For the text-containing cell, return its midpoint in (x, y) coordinate format. 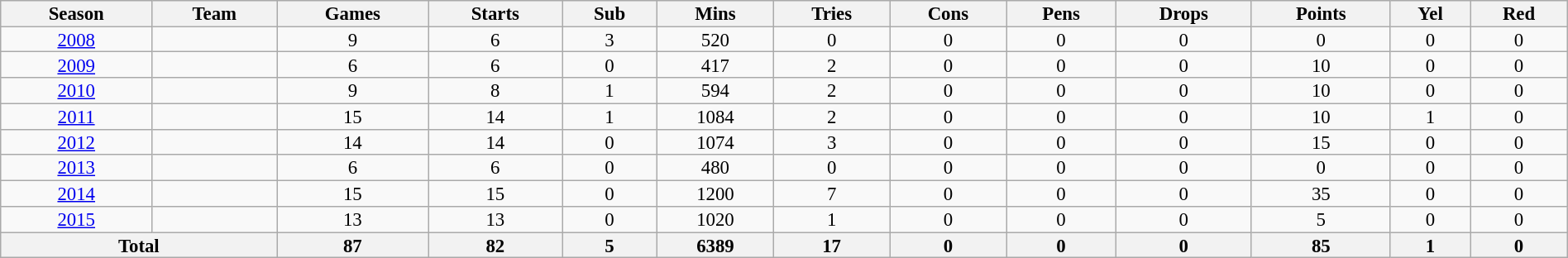
Tries (832, 13)
Sub (610, 13)
417 (715, 64)
2014 (76, 193)
520 (715, 40)
Yel (1430, 13)
8 (495, 91)
Red (1518, 13)
Mins (715, 13)
Games (352, 13)
1084 (715, 116)
Points (1321, 13)
7 (832, 193)
2012 (76, 142)
594 (715, 91)
1074 (715, 142)
1020 (715, 220)
Team (215, 13)
Starts (495, 13)
35 (1321, 193)
2009 (76, 64)
480 (715, 169)
87 (352, 245)
2015 (76, 220)
85 (1321, 245)
2010 (76, 91)
Total (139, 245)
17 (832, 245)
Drops (1183, 13)
82 (495, 245)
2011 (76, 116)
1200 (715, 193)
2013 (76, 169)
Cons (948, 13)
2008 (76, 40)
Season (76, 13)
6389 (715, 245)
Pens (1061, 13)
